Provide the (x, y) coordinate of the cell's center where the given text is located.  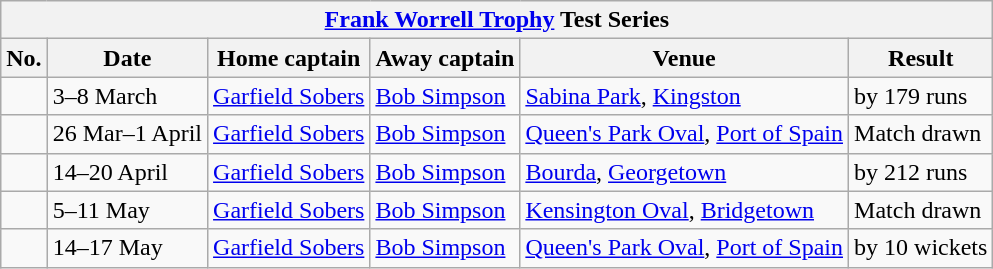
Venue (684, 58)
by 10 wickets (921, 248)
by 179 runs (921, 96)
3–8 March (127, 96)
Date (127, 58)
Sabina Park, Kingston (684, 96)
Result (921, 58)
Kensington Oval, Bridgetown (684, 210)
26 Mar–1 April (127, 134)
14–20 April (127, 172)
No. (24, 58)
Home captain (289, 58)
Bourda, Georgetown (684, 172)
by 212 runs (921, 172)
Away captain (445, 58)
5–11 May (127, 210)
14–17 May (127, 248)
Frank Worrell Trophy Test Series (497, 20)
